Locate the cell with the specified text and output its (x, y) center coordinate. 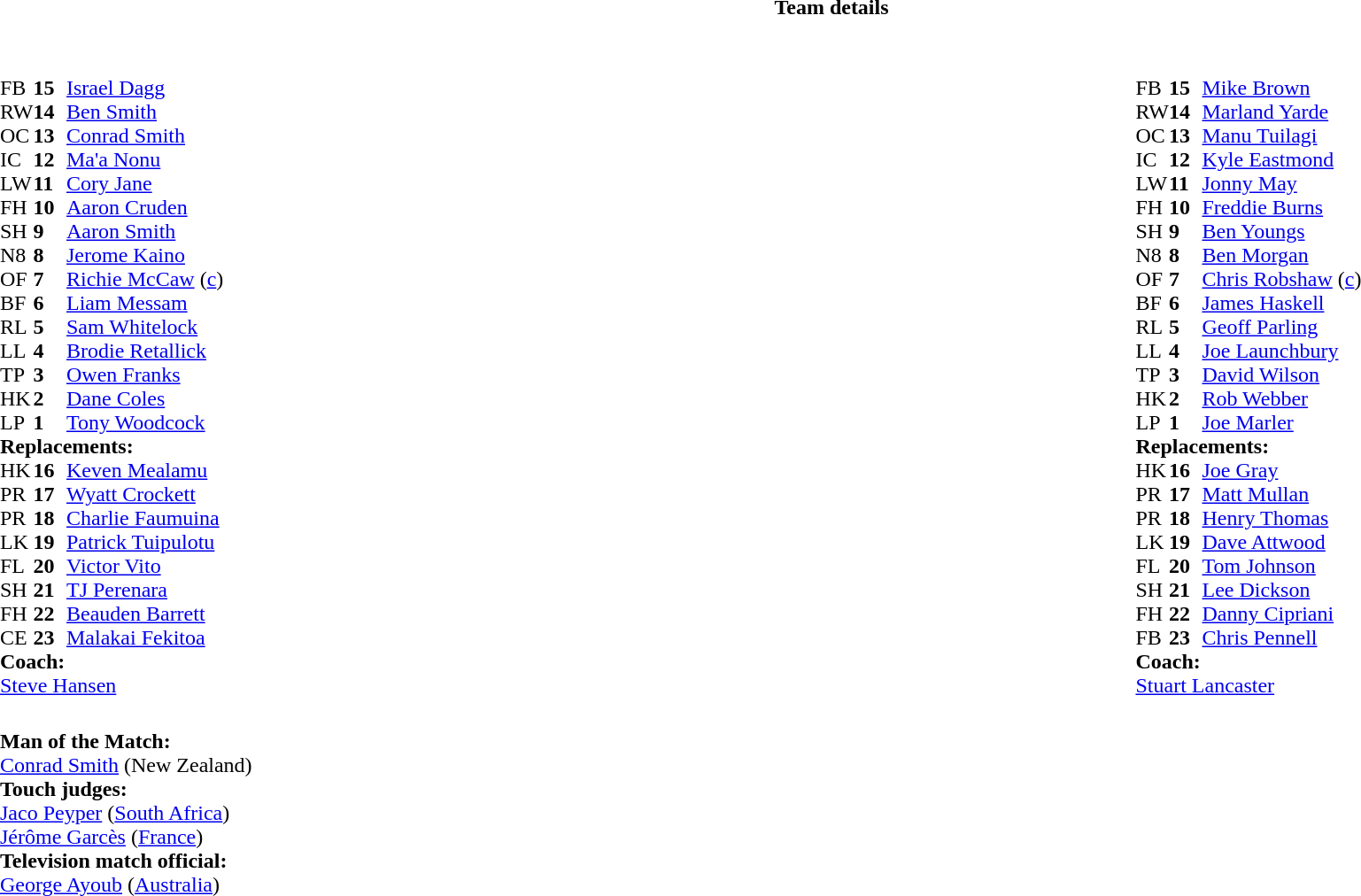
Ben Smith (145, 112)
Beauden Barrett (145, 614)
Steve Hansen (112, 685)
Ma'a Nonu (145, 159)
Brodie Retallick (145, 351)
Aaron Cruden (145, 207)
Conrad Smith (145, 136)
Israel Dagg (145, 89)
Stuart Lancaster (1249, 685)
Keven Mealamu (145, 471)
Charlie Faumuina (145, 519)
Tony Woodcock (145, 423)
Owen Franks (145, 375)
Cory Jane (145, 184)
Jerome Kaino (145, 255)
Dane Coles (145, 398)
Patrick Tuipulotu (145, 542)
Victor Vito (145, 567)
Liam Messam (145, 303)
CE (17, 637)
Malakai Fekitoa (145, 637)
Richie McCaw (c) (145, 280)
Wyatt Crockett (145, 494)
Sam Whitelock (145, 328)
Aaron Smith (145, 232)
TJ Perenara (145, 590)
